Scan for the cell matching the given text and deliver its [x, y] coordinate at center. 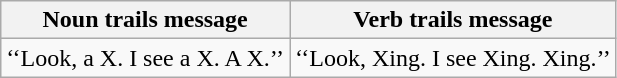
‘‘Look, Xing. I see Xing. Xing.’’ [454, 58]
‘‘Look, a X. I see a X. A X.’’ [146, 58]
Verb trails message [454, 20]
Noun trails message [146, 20]
